Find where the given text appears and provide that cell's center as (x, y) coordinate. 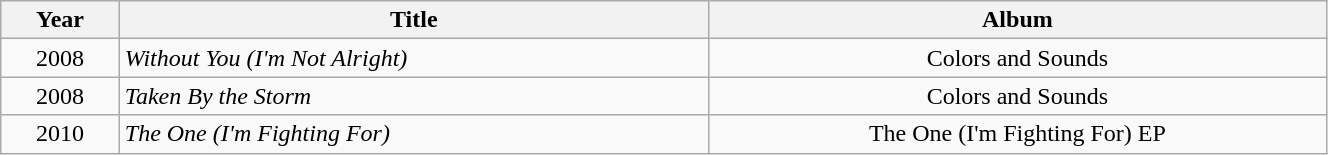
The One (I'm Fighting For) EP (1017, 134)
Taken By the Storm (414, 96)
Album (1017, 20)
Year (60, 20)
Title (414, 20)
The One (I'm Fighting For) (414, 134)
2010 (60, 134)
Without You (I'm Not Alright) (414, 58)
